Find where the given text appears and provide that cell's center as [X, Y] coordinate. 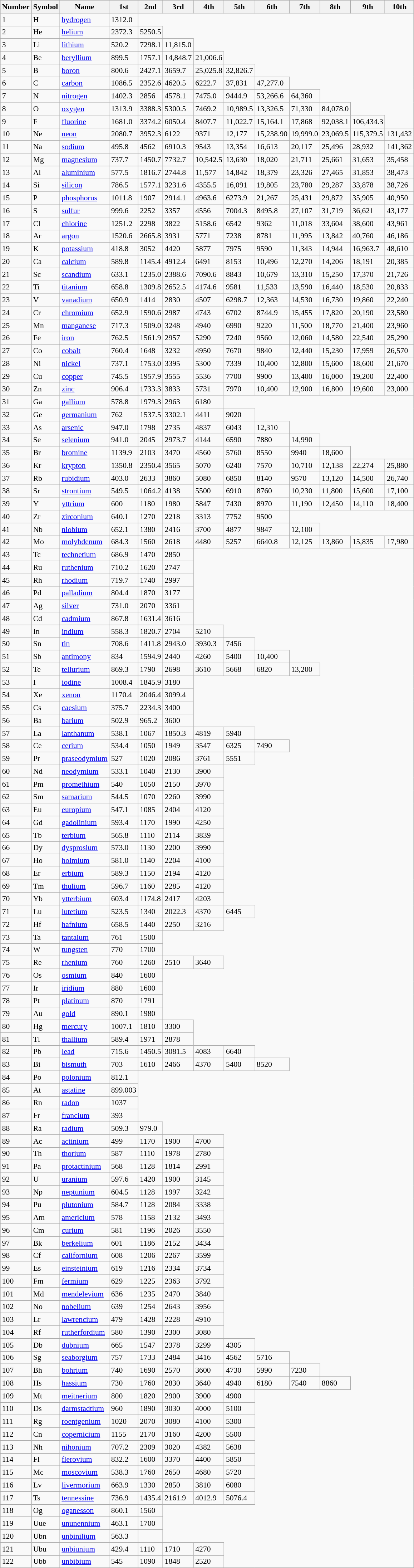
N [46, 96]
mendelevium [84, 1294]
3659.7 [178, 70]
gold [84, 1014]
1150 [150, 874]
2878 [178, 1039]
71 [16, 912]
4000 [209, 1409]
Uue [46, 1524]
copernicium [84, 1434]
6491 [209, 262]
8407.7 [209, 122]
3860 [178, 478]
5070 [209, 466]
phosphorus [84, 198]
1130 [150, 848]
nitrogen [84, 96]
moscovium [84, 1472]
3302.1 [178, 415]
ununennium [84, 1524]
3 [16, 45]
1414 [150, 300]
37 [16, 478]
Tm [46, 886]
22,540 [368, 338]
619 [124, 1269]
3052 [150, 249]
darmstadtium [84, 1409]
25,496 [335, 147]
11,022.7 [240, 122]
1537.5 [150, 415]
54 [16, 695]
iridium [84, 988]
oganesson [84, 1511]
32 [16, 415]
Number [16, 7]
102 [16, 1307]
Ta [46, 937]
867.8 [124, 619]
73 [16, 937]
41 [16, 529]
16,963.7 [368, 249]
10,710 [305, 466]
sulfur [84, 211]
8550 [272, 453]
2nd [150, 7]
12,270 [305, 262]
1090 [150, 1562]
carbon [84, 83]
25 [16, 326]
12,800 [305, 364]
dubnium [84, 1345]
42 [16, 542]
544.5 [124, 797]
Eu [46, 810]
650.9 [124, 300]
1402.3 [124, 96]
Pt [46, 1001]
463.1 [124, 1524]
2350.4 [150, 466]
Gd [46, 822]
95 [16, 1218]
4556 [209, 211]
7430 [240, 504]
californium [84, 1256]
strontium [84, 491]
11,577 [209, 172]
2046.4 [150, 695]
7670 [240, 351]
870 [124, 1001]
4203 [209, 899]
1610 [150, 1065]
47,277.0 [272, 83]
2466 [178, 1065]
21,400 [368, 326]
9900 [272, 376]
4743 [209, 313]
29 [16, 376]
652.9 [124, 313]
2132 [178, 1218]
22 [16, 287]
Ds [46, 1409]
19,600 [368, 389]
selenium [84, 440]
6910 [240, 491]
8140 [272, 478]
2973.7 [178, 440]
8th [335, 7]
31,719 [335, 211]
Ag [46, 606]
Db [46, 1345]
596.7 [124, 886]
1740 [150, 580]
658.5 [124, 924]
979.0 [150, 1128]
1155 [124, 1434]
26,740 [399, 478]
3810 [209, 1485]
79 [16, 1014]
7456 [240, 644]
17,868 [305, 122]
5257 [240, 542]
unbinilium [84, 1536]
Os [46, 976]
663.9 [124, 1485]
Xe [46, 695]
14,110 [368, 504]
115,379.5 [368, 134]
684.3 [124, 542]
703 [124, 1065]
francium [84, 1116]
1350.8 [124, 466]
4012.9 [209, 1498]
4900 [240, 1396]
3470 [178, 453]
2150 [178, 784]
2735 [178, 428]
11,018 [305, 224]
65 [16, 835]
603.4 [124, 899]
19,860 [368, 300]
652.1 [124, 529]
Es [46, 1269]
potassium [84, 249]
1235 [150, 1294]
1086.5 [124, 83]
707.2 [124, 1447]
1037 [124, 1103]
1309.8 [150, 287]
5847 [209, 504]
calcium [84, 262]
lanthanum [84, 733]
3313 [209, 517]
7540 [305, 1383]
5250.5 [150, 32]
15,164.1 [272, 122]
7732.7 [178, 160]
1990 [178, 822]
5716 [272, 1358]
nihonium [84, 1447]
7700 [240, 376]
2084 [178, 1205]
neon [84, 134]
thorium [84, 1154]
seaborgium [84, 1358]
1978 [178, 1154]
761 [124, 937]
silicon [84, 185]
1140 [150, 861]
429.4 [124, 1549]
60 [16, 772]
3020 [178, 1447]
6298.7 [240, 300]
4305 [240, 1345]
49 [16, 631]
1648 [150, 351]
2152 [178, 1243]
4th [209, 7]
2114 [178, 835]
V [46, 300]
3rd [178, 7]
Mc [46, 1472]
92 [16, 1179]
19,999.0 [305, 134]
107 [16, 1371]
Ne [46, 134]
boron [84, 70]
1260 [150, 963]
protactinium [84, 1167]
141,362 [399, 147]
4250 [209, 822]
2997 [178, 580]
zirconium [84, 517]
800.6 [124, 70]
22,400 [399, 376]
tennessine [84, 1498]
arsenic [84, 428]
1810 [150, 1026]
1850.3 [178, 733]
3952.3 [150, 134]
38,726 [399, 185]
890.1 [124, 1014]
Am [46, 1218]
1170.4 [124, 695]
21,726 [399, 274]
9543 [209, 147]
12,125 [305, 542]
1631.4 [150, 619]
6th [272, 7]
2234.3 [150, 708]
3400 [178, 708]
9570 [305, 478]
tellurium [84, 670]
658.8 [124, 287]
17,100 [399, 491]
21,006.6 [209, 58]
14,500 [368, 478]
6990 [240, 326]
Ba [46, 721]
16,000 [335, 376]
3370 [178, 1460]
4144 [209, 440]
601 [124, 1243]
18,770 [335, 326]
hassium [84, 1383]
3145 [209, 1179]
393 [124, 1116]
26 [16, 338]
6590 [240, 440]
40,950 [399, 198]
1160 [150, 886]
tungsten [84, 950]
36,621 [368, 211]
holmium [84, 861]
Hs [46, 1383]
1007.1 [124, 1026]
radium [84, 1128]
Ge [46, 415]
4877 [240, 529]
polonium [84, 1078]
I [46, 682]
23,780 [305, 185]
4138 [178, 491]
4270 [209, 1549]
zinc [84, 389]
4420 [178, 249]
titanium [84, 287]
27,465 [335, 172]
2484 [178, 1358]
1907 [150, 198]
10,679 [272, 274]
44 [16, 568]
Kr [46, 466]
P [46, 198]
12,900 [305, 389]
3599 [209, 1256]
einsteinium [84, 1269]
2260 [178, 797]
2404 [178, 810]
13,326.5 [272, 109]
2856 [150, 96]
14,990 [305, 440]
Fm [46, 1281]
28 [16, 364]
8843 [240, 274]
samarium [84, 797]
2957 [178, 338]
Sb [46, 657]
Zn [46, 389]
2665.8 [150, 236]
840 [124, 976]
6640.8 [272, 542]
32,826.7 [240, 70]
23,960 [399, 326]
1450.5 [150, 1052]
2570 [178, 1371]
2252 [150, 211]
Ubn [46, 1536]
3232 [178, 351]
18,530 [368, 287]
17,370 [368, 274]
13,120 [335, 478]
23,580 [399, 313]
1180 [150, 504]
rubidium [84, 478]
aluminium [84, 172]
thulium [84, 886]
Ho [46, 861]
7475.0 [209, 96]
Rg [46, 1422]
4912.4 [178, 262]
533.1 [124, 772]
Co [46, 351]
18,400 [399, 504]
Cd [46, 619]
Cl [46, 224]
80 [16, 1026]
3970 [209, 784]
3357 [178, 211]
neodymium [84, 772]
mercury [84, 1026]
1254 [150, 1307]
33 [16, 428]
25,431 [305, 198]
3242 [209, 1192]
Li [46, 45]
3216 [209, 924]
1435.4 [150, 1498]
13,590 [305, 287]
1509.0 [150, 326]
bismuth [84, 1065]
1235.0 [150, 274]
2363 [178, 1281]
1196 [150, 1230]
silver [84, 606]
2300 [178, 1332]
1561.9 [150, 338]
589.4 [124, 1039]
promethium [84, 784]
6043 [240, 428]
Se [46, 440]
717.3 [124, 326]
Lr [46, 1320]
14,944 [335, 249]
nobelium [84, 1307]
9590 [272, 249]
538.3 [124, 1472]
633.1 [124, 274]
9362 [272, 224]
Pr [46, 759]
osmium [84, 976]
38,473 [399, 172]
1798 [150, 428]
3180 [178, 682]
Tl [46, 1039]
Pm [46, 784]
10,989.5 [240, 109]
Symbol [46, 7]
germanium [84, 415]
736.9 [124, 1498]
82 [16, 1052]
94 [16, 1205]
860.1 [124, 1511]
Br [46, 453]
5290 [209, 338]
1790 [150, 670]
8153 [240, 262]
roentgenium [84, 1422]
6820 [272, 670]
nickel [84, 364]
101 [16, 1294]
19,200 [368, 376]
21,711 [305, 160]
558.3 [124, 631]
7240 [240, 338]
35,905 [368, 198]
2372.3 [124, 32]
radon [84, 1103]
636 [124, 1294]
platinum [84, 1001]
Pu [46, 1205]
niobium [84, 529]
4910 [209, 1320]
6080 [240, 1485]
1500 [150, 937]
hydrogen [84, 20]
Md [46, 1294]
6 [16, 83]
495.8 [124, 147]
10 [16, 134]
19,805 [272, 185]
bromine [84, 453]
3030 [178, 1409]
15,250 [335, 274]
2643 [178, 1307]
5210 [209, 631]
21 [16, 274]
1681.0 [124, 122]
3416 [209, 1358]
9847 [272, 529]
640.1 [124, 517]
14,580 [335, 338]
12,310 [272, 428]
palladium [84, 593]
118 [16, 1511]
34 [16, 440]
1949 [178, 746]
6273.9 [240, 198]
13,354 [240, 147]
804.4 [124, 593]
63 [16, 810]
At [46, 1090]
7 [16, 96]
812.1 [124, 1078]
15,230 [335, 351]
1820 [150, 1396]
17,820 [335, 313]
Name [84, 7]
flerovium [84, 1460]
106,434.3 [368, 122]
9371 [209, 134]
5100 [240, 1409]
No [46, 1307]
6445 [240, 912]
122 [16, 1562]
36 [16, 466]
1145.4 [150, 262]
4620.5 [178, 83]
686.9 [124, 555]
117 [16, 1498]
3761 [209, 759]
3931 [178, 236]
2652.5 [178, 287]
115 [16, 1472]
89 [16, 1141]
8781 [272, 236]
629 [124, 1281]
3700 [209, 529]
1174.8 [150, 899]
1064.2 [150, 491]
4083 [209, 1052]
12,177 [240, 134]
3610 [209, 670]
762 [124, 415]
523.5 [124, 912]
2334 [178, 1269]
1620 [150, 568]
27 [16, 351]
2022.3 [178, 912]
Po [46, 1078]
10,230 [305, 491]
1470 [150, 555]
sodium [84, 147]
2378 [178, 1345]
vanadium [84, 300]
8520 [272, 1065]
5731 [209, 389]
30 [16, 389]
lead [84, 1052]
375.7 [124, 708]
77 [16, 988]
Rn [46, 1103]
47 [16, 606]
1225 [150, 1281]
737.7 [124, 160]
11,190 [305, 504]
7th [305, 7]
96 [16, 1230]
5158.6 [209, 224]
tin [84, 644]
2780 [209, 1154]
3734 [209, 1269]
403.0 [124, 478]
103 [16, 1320]
40,760 [368, 236]
Og [46, 1511]
16 [16, 211]
1757.1 [150, 58]
3300 [178, 1026]
actinium [84, 1141]
568 [124, 1167]
argon [84, 236]
2130 [178, 772]
rhodium [84, 580]
Ts [46, 1498]
31 [16, 402]
3374.2 [150, 122]
786.5 [124, 185]
38,600 [368, 224]
3956 [209, 1307]
17 [16, 224]
1848 [178, 1562]
25,880 [399, 466]
5760 [240, 453]
U [46, 1179]
6850 [240, 478]
760.4 [124, 351]
3388.3 [150, 109]
46 [16, 593]
2204 [178, 861]
dysprosium [84, 848]
7004.3 [240, 211]
1428 [150, 1320]
502.9 [124, 721]
92,038.1 [335, 122]
5551 [240, 759]
584.7 [124, 1205]
5850 [240, 1460]
2285 [178, 886]
880 [124, 988]
Cn [46, 1434]
8 [16, 109]
581.0 [124, 861]
40 [16, 517]
caesium [84, 708]
2 [16, 32]
15,835 [368, 542]
51 [16, 657]
1070 [150, 797]
719.7 [124, 580]
11,500 [305, 326]
4355.5 [209, 185]
F [46, 122]
9560 [272, 338]
2417 [178, 899]
3299 [209, 1345]
639 [124, 1307]
1791 [150, 1001]
6240 [240, 466]
Pd [46, 593]
4578.1 [178, 96]
1710 [178, 1549]
11,343 [305, 249]
barium [84, 721]
8860 [335, 1383]
O [46, 109]
22,240 [399, 300]
1312.0 [124, 20]
fluorine [84, 122]
1085 [150, 810]
9840 [272, 351]
1 [16, 20]
3930.3 [209, 644]
114 [16, 1460]
10,496 [272, 262]
479 [124, 1320]
64,360 [305, 96]
13,310 [305, 274]
2943.0 [178, 644]
1733.3 [150, 389]
8970 [272, 504]
Pb [46, 1052]
2698 [178, 670]
13,842 [335, 236]
5 [16, 70]
1450.7 [150, 160]
43,961 [399, 224]
563.3 [124, 1536]
50 [16, 644]
64 [16, 822]
5990 [272, 1371]
Pa [46, 1167]
Cm [46, 1230]
3547 [209, 746]
5940 [240, 733]
2633 [150, 478]
21,267 [272, 198]
erbium [84, 874]
509.3 [124, 1128]
2200 [178, 848]
8495.8 [272, 211]
2427.1 [150, 70]
48,610 [399, 249]
copper [84, 376]
7752 [240, 517]
8744.9 [272, 313]
1971 [150, 1039]
18,379 [272, 172]
131,432 [399, 134]
Bi [46, 1065]
9581 [240, 287]
7970 [240, 389]
39 [16, 504]
113 [16, 1447]
Fe [46, 338]
yttrium [84, 504]
helium [84, 32]
18,020 [272, 160]
13,630 [240, 160]
3565 [178, 466]
941.0 [124, 440]
2161.9 [178, 1498]
6640 [240, 1052]
Cf [46, 1256]
6050.4 [178, 122]
Ca [46, 262]
9220 [272, 326]
53 [16, 682]
7880 [272, 440]
16,800 [335, 389]
2416 [178, 529]
48 [16, 619]
20 [16, 262]
Mo [46, 542]
fermium [84, 1281]
13,860 [335, 542]
20,833 [399, 287]
87 [16, 1116]
99 [16, 1269]
2900 [178, 1396]
11 [16, 147]
4819 [209, 733]
Hg [46, 1026]
Sm [46, 797]
La [46, 733]
magnesium [84, 160]
7469.2 [209, 109]
chlorine [84, 224]
665 [124, 1345]
Si [46, 185]
1st [124, 7]
906.4 [124, 389]
899.5 [124, 58]
4730 [240, 1371]
6325 [240, 746]
Fr [46, 1116]
S [46, 211]
C [46, 83]
3081.5 [178, 1052]
19 [16, 249]
3231.6 [178, 185]
4950 [209, 351]
2650 [178, 1472]
69 [16, 886]
35 [16, 453]
3248 [178, 326]
Na [46, 147]
Bh [46, 1371]
manganese [84, 326]
4963.6 [209, 198]
scandium [84, 274]
85 [16, 1090]
4 [16, 58]
14,842 [240, 172]
12,060 [305, 338]
2440 [178, 657]
832.2 [124, 1460]
1816.7 [150, 172]
thallium [84, 1039]
Cr [46, 313]
6910.3 [178, 147]
61 [16, 784]
unbiunium [84, 1549]
24 [16, 313]
Sn [46, 644]
6222.7 [209, 83]
737.1 [124, 364]
1011.8 [124, 198]
Ubu [46, 1549]
20,190 [368, 313]
unbibium [84, 1562]
43 [16, 555]
Sg [46, 1358]
B [46, 70]
1753.0 [150, 364]
astatine [84, 1090]
americium [84, 1218]
53,266.6 [272, 96]
100 [16, 1281]
7090.6 [209, 274]
88 [16, 1128]
18 [16, 236]
cerium [84, 746]
33,878 [368, 185]
520.2 [124, 45]
1008.4 [124, 682]
Rf [46, 1332]
Nh [46, 1447]
3839 [209, 835]
11,800 [335, 491]
947.0 [124, 428]
1845.9 [150, 682]
indium [84, 631]
Lv [46, 1485]
74 [16, 950]
Ti [46, 287]
ruthenium [84, 568]
4480 [209, 542]
715.6 [124, 1052]
604.5 [124, 1192]
72 [16, 924]
869.3 [124, 670]
578.8 [124, 402]
11,815.0 [178, 45]
7230 [305, 1371]
2080.7 [124, 134]
710.2 [124, 568]
13 [16, 172]
He [46, 32]
547.1 [124, 810]
1139.9 [124, 453]
plutonium [84, 1205]
98 [16, 1256]
90 [16, 1154]
15,238.90 [272, 134]
2298 [150, 224]
Lu [46, 912]
2510 [178, 963]
2388.6 [178, 274]
540 [124, 784]
2250 [178, 924]
2045 [150, 440]
3792 [209, 1281]
Mg [46, 160]
67 [16, 861]
Rb [46, 478]
Rh [46, 580]
46,186 [399, 236]
760 [124, 963]
35,458 [399, 160]
708.6 [124, 644]
11,995 [305, 236]
Ce [46, 746]
1340 [150, 912]
3099.4 [178, 695]
lutetium [84, 912]
16,730 [335, 300]
9th [368, 7]
europium [84, 810]
1870 [150, 593]
Cu [46, 376]
5080 [209, 478]
1979.3 [150, 402]
4560 [209, 453]
3177 [178, 593]
Ir [46, 988]
chromium [84, 313]
600 [124, 504]
104 [16, 1332]
Zr [46, 517]
106 [16, 1358]
3361 [178, 606]
1186 [150, 1243]
3338 [209, 1205]
10,542.5 [209, 160]
21,670 [399, 364]
27,107 [305, 211]
59 [16, 759]
Np [46, 1192]
76 [16, 976]
berkelium [84, 1243]
45 [16, 580]
1206 [150, 1256]
37,831 [240, 83]
beryllium [84, 58]
1820.7 [150, 631]
7570 [272, 466]
587 [124, 1154]
2618 [178, 542]
71,330 [305, 109]
krypton [84, 466]
5th [240, 7]
1733 [150, 1358]
1997 [178, 1192]
545 [124, 1562]
1270 [150, 517]
84,078.0 [335, 109]
1890 [150, 1409]
neptunium [84, 1192]
589.3 [124, 874]
23,069.5 [335, 134]
Bk [46, 1243]
109 [16, 1396]
4507 [209, 300]
534.4 [124, 746]
Mn [46, 326]
17,959 [368, 351]
31,653 [368, 160]
1577.1 [150, 185]
Nd [46, 772]
762.5 [124, 338]
17,980 [399, 542]
2309 [150, 1447]
9940 [305, 453]
1814 [178, 1167]
14,206 [335, 262]
hafnium [84, 924]
1411.8 [150, 644]
29,872 [335, 198]
oxygen [84, 109]
33,604 [335, 224]
rhenium [84, 963]
2744.8 [178, 172]
tantalum [84, 937]
1690 [150, 1371]
12,363 [272, 300]
577.5 [124, 172]
965.2 [150, 721]
4700 [209, 1141]
770 [124, 950]
28,932 [368, 147]
2267 [178, 1256]
38 [16, 491]
2704 [178, 631]
7238 [240, 236]
578 [124, 1218]
Cs [46, 708]
745.5 [124, 376]
1590.6 [150, 313]
ytterbium [84, 899]
14,848.7 [178, 58]
Ar [46, 236]
cobalt [84, 351]
9500 [272, 517]
1158 [150, 1218]
84 [16, 1078]
K [46, 249]
13,200 [305, 670]
10th [399, 7]
bohrium [84, 1371]
111 [16, 1422]
4400 [209, 1460]
Ac [46, 1141]
5300.5 [178, 109]
538.1 [124, 733]
gadolinium [84, 822]
1380 [150, 529]
2991 [209, 1167]
26,570 [399, 351]
9020 [240, 415]
3160 [178, 1434]
rutherfordium [84, 1332]
597.6 [124, 1179]
Ubb [46, 1562]
499 [124, 1141]
14,530 [305, 300]
2470 [178, 1294]
uranium [84, 1179]
70 [16, 899]
iron [84, 338]
3434 [209, 1243]
antimony [84, 657]
3555 [178, 376]
6122 [178, 134]
lawrencium [84, 1320]
58 [16, 746]
68 [16, 874]
13,400 [305, 376]
5076.4 [240, 1498]
740 [124, 1371]
78 [16, 1001]
16,091 [240, 185]
4382 [209, 1447]
119 [16, 1524]
2352.6 [150, 83]
5668 [240, 670]
6542 [240, 224]
Te [46, 670]
20,117 [305, 147]
technetium [84, 555]
4837 [209, 428]
12 [16, 160]
1957.9 [150, 376]
7490 [272, 746]
lithium [84, 45]
6702 [240, 313]
In [46, 631]
Mt [46, 1396]
834 [124, 657]
Th [46, 1154]
Fl [46, 1460]
1440 [150, 924]
97 [16, 1243]
8760 [272, 491]
1251.2 [124, 224]
83 [16, 1065]
7975 [240, 249]
Ni [46, 364]
Sc [46, 274]
999.6 [124, 211]
9444.9 [240, 96]
81 [16, 1039]
5536 [209, 376]
2963 [178, 402]
22,274 [368, 466]
55 [16, 708]
7339 [240, 364]
573.0 [124, 848]
Y [46, 504]
120 [16, 1536]
meitnerium [84, 1396]
praseodymium [84, 759]
2228 [178, 1320]
4680 [209, 1472]
3840 [209, 1294]
1390 [150, 1332]
Hf [46, 924]
terbium [84, 835]
549.5 [124, 491]
Be [46, 58]
2170 [150, 1434]
23,000 [399, 389]
Ga [46, 402]
86 [16, 1103]
121 [16, 1549]
Dy [46, 848]
iodine [84, 682]
899.003 [124, 1090]
12,440 [305, 351]
4411 [209, 415]
4174.6 [209, 287]
2987 [178, 313]
Sr [46, 491]
1594.9 [150, 657]
2218 [178, 517]
3395 [178, 364]
1520.6 [124, 236]
57 [16, 733]
16,440 [335, 287]
589.8 [124, 262]
12,100 [305, 529]
molybdenum [84, 542]
Re [46, 963]
H [46, 20]
15,455 [305, 313]
2026 [178, 1230]
livermorium [84, 1485]
2914.1 [178, 198]
110 [16, 1409]
608 [124, 1256]
52 [16, 670]
3833 [178, 389]
2747 [178, 568]
7298.1 [150, 45]
112 [16, 1434]
593.4 [124, 822]
108 [16, 1383]
1420 [150, 1179]
29,287 [335, 185]
2520 [209, 1562]
23 [16, 300]
Nb [46, 529]
1330 [150, 1485]
960 [124, 1409]
2103 [150, 453]
12,450 [335, 504]
757 [124, 1358]
5720 [240, 1472]
43,177 [399, 211]
3550 [209, 1230]
Ra [46, 1128]
418.8 [124, 249]
Tc [46, 555]
cadmium [84, 619]
5877 [209, 249]
1313.9 [124, 109]
31,853 [368, 172]
66 [16, 848]
62 [16, 797]
1040 [150, 772]
75 [16, 963]
11,533 [272, 287]
527 [124, 759]
As [46, 428]
Yb [46, 899]
581 [124, 1230]
565.8 [124, 835]
3493 [209, 1218]
56 [16, 721]
15 [16, 198]
1547 [150, 1345]
12,138 [335, 466]
25,290 [399, 338]
800 [124, 1396]
Ru [46, 568]
Tb [46, 835]
Au [46, 1014]
9 [16, 122]
20,385 [399, 262]
2086 [178, 759]
3616 [178, 619]
xenon [84, 695]
25,025.8 [209, 70]
93 [16, 1192]
730 [124, 1383]
5638 [240, 1447]
18,191 [368, 262]
14 [16, 185]
580 [124, 1332]
731.0 [124, 606]
curium [84, 1230]
3822 [178, 224]
gallium [84, 402]
116 [16, 1485]
W [46, 950]
105 [16, 1345]
91 [16, 1167]
4260 [209, 657]
Al [46, 172]
16,613 [272, 147]
25,661 [335, 160]
4200 [209, 1434]
Er [46, 874]
23,326 [305, 172]
1216 [150, 1269]
2194 [178, 874]
5771 [209, 236]
1067 [150, 733]
